Search for the cell housing the specified text and yield its [x, y] center coordinate. 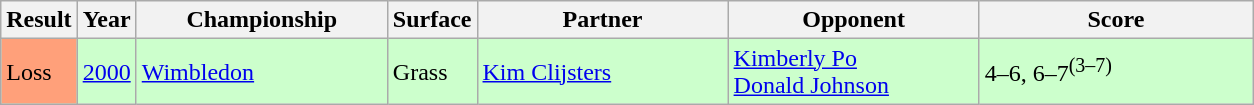
Kim Clijsters [602, 72]
Wimbledon [262, 72]
Surface [432, 20]
Year [106, 20]
Kimberly Po Donald Johnson [854, 72]
Partner [602, 20]
Grass [432, 72]
Result [39, 20]
Loss [39, 72]
Championship [262, 20]
Opponent [854, 20]
4–6, 6–7(3–7) [1116, 72]
2000 [106, 72]
Score [1116, 20]
